Detect which cell encompasses the target text, then output its [X, Y] center coordinate. 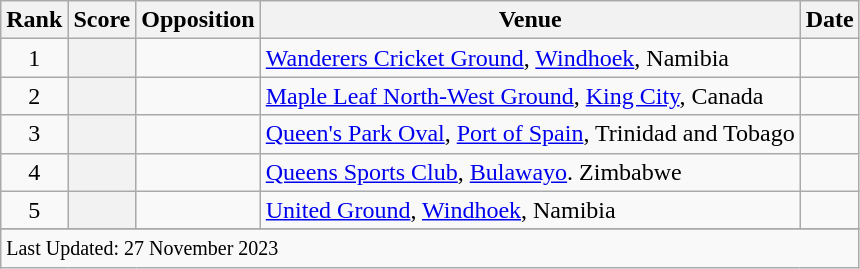
4 [34, 172]
Rank [34, 20]
Opposition [198, 20]
Wanderers Cricket Ground, Windhoek, Namibia [530, 58]
Queens Sports Club, Bulawayo. Zimbabwe [530, 172]
Date [830, 20]
3 [34, 134]
Maple Leaf North-West Ground, King City, Canada [530, 96]
United Ground, Windhoek, Namibia [530, 210]
5 [34, 210]
Last Updated: 27 November 2023 [430, 248]
Queen's Park Oval, Port of Spain, Trinidad and Tobago [530, 134]
2 [34, 96]
1 [34, 58]
Score [102, 20]
Venue [530, 20]
